Detect which cell encompasses the target text, then output its (X, Y) center coordinate. 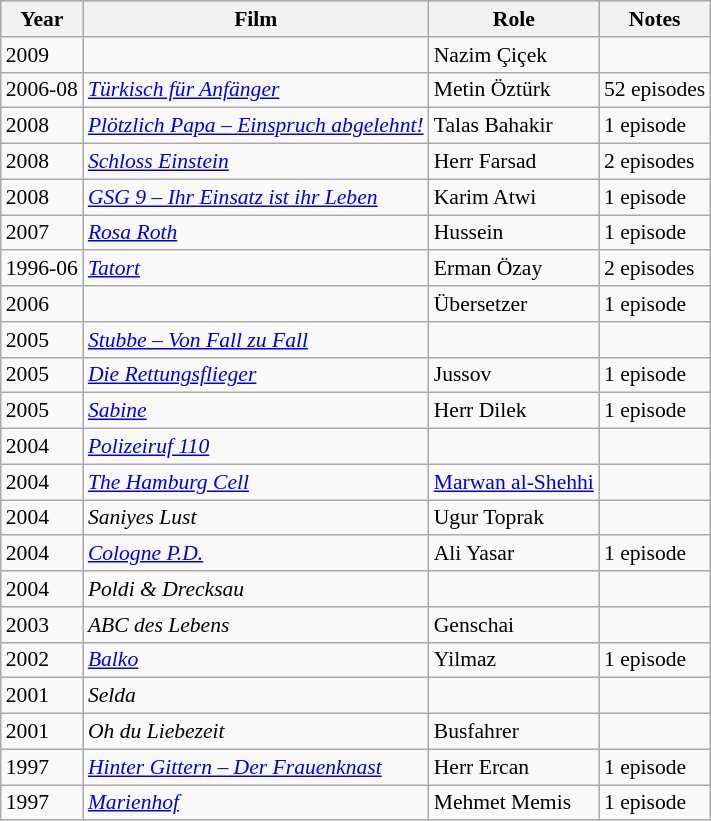
Herr Dilek (514, 411)
1996-06 (42, 269)
Erman Özay (514, 269)
Jussov (514, 375)
2007 (42, 233)
Marwan al-Shehhi (514, 482)
Role (514, 19)
Stubbe – Von Fall zu Fall (256, 340)
Übersetzer (514, 304)
GSG 9 – Ihr Einsatz ist ihr Leben (256, 197)
Notes (654, 19)
Ali Yasar (514, 554)
Film (256, 19)
Cologne P.D. (256, 554)
Yilmaz (514, 660)
Saniyes Lust (256, 518)
Schloss Einstein (256, 162)
2006-08 (42, 90)
Nazim Çiçek (514, 55)
Year (42, 19)
Herr Farsad (514, 162)
Sabine (256, 411)
Busfahrer (514, 732)
Polizeiruf 110 (256, 447)
Herr Ercan (514, 767)
2006 (42, 304)
Balko (256, 660)
The Hamburg Cell (256, 482)
Poldi & Drecksau (256, 589)
Marienhof (256, 803)
Türkisch für Anfänger (256, 90)
Die Rettungsflieger (256, 375)
Talas Bahakir (514, 126)
Tatort (256, 269)
Plötzlich Papa – Einspruch abgelehnt! (256, 126)
2009 (42, 55)
Ugur Toprak (514, 518)
2002 (42, 660)
Mehmet Memis (514, 803)
Selda (256, 696)
Hussein (514, 233)
Hinter Gittern – Der Frauenknast (256, 767)
Karim Atwi (514, 197)
Rosa Roth (256, 233)
2003 (42, 625)
Genschai (514, 625)
ABC des Lebens (256, 625)
52 episodes (654, 90)
Metin Öztürk (514, 90)
Oh du Liebezeit (256, 732)
